Locate the cell with the specified text and output its [X, Y] center coordinate. 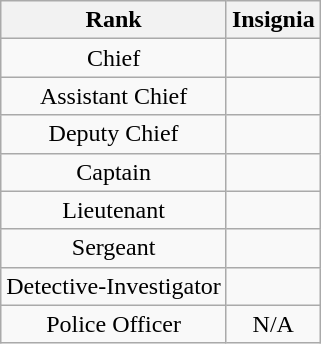
Deputy Chief [114, 134]
Assistant Chief [114, 96]
Chief [114, 58]
Sergeant [114, 248]
Lieutenant [114, 210]
N/A [273, 324]
Police Officer [114, 324]
Insignia [273, 20]
Detective-Investigator [114, 286]
Captain [114, 172]
Rank [114, 20]
